Determine the [X, Y] coordinate at the center of the cell enclosing the given text.  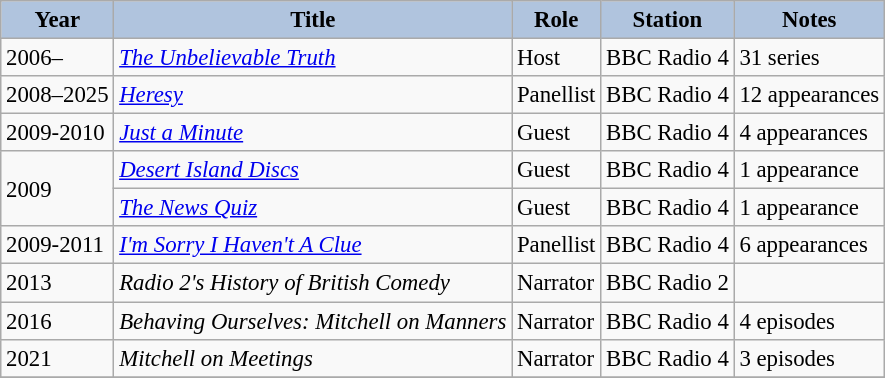
12 appearances [809, 95]
Host [556, 58]
Just a Minute [313, 133]
Station [668, 20]
2013 [58, 283]
Role [556, 20]
Year [58, 20]
2016 [58, 321]
Notes [809, 20]
Desert Island Discs [313, 170]
Title [313, 20]
3 episodes [809, 358]
The Unbelievable Truth [313, 58]
6 appearances [809, 245]
2009-2010 [58, 133]
2009 [58, 188]
2009-2011 [58, 245]
The News Quiz [313, 208]
2021 [58, 358]
Mitchell on Meetings [313, 358]
2008–2025 [58, 95]
4 episodes [809, 321]
I'm Sorry I Haven't A Clue [313, 245]
2006– [58, 58]
Heresy [313, 95]
BBC Radio 2 [668, 283]
4 appearances [809, 133]
Radio 2's History of British Comedy [313, 283]
Behaving Ourselves: Mitchell on Manners [313, 321]
31 series [809, 58]
